Pinpoint the cell where the given text exists, returning its [X, Y] midpoint coordinate. 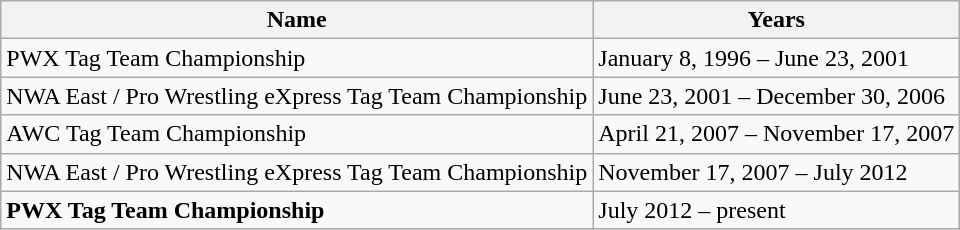
July 2012 – present [776, 210]
AWC Tag Team Championship [297, 134]
Name [297, 20]
November 17, 2007 – July 2012 [776, 172]
January 8, 1996 – June 23, 2001 [776, 58]
April 21, 2007 – November 17, 2007 [776, 134]
June 23, 2001 – December 30, 2006 [776, 96]
Years [776, 20]
